Search for the cell housing the specified text and yield its [X, Y] center coordinate. 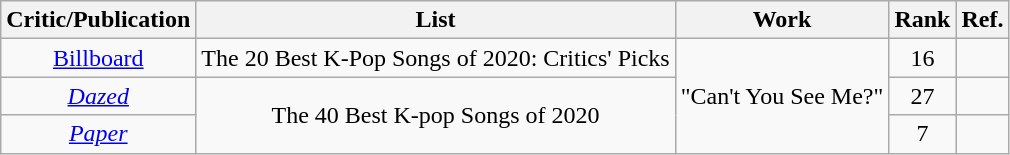
"Can't You See Me?" [782, 96]
Paper [98, 134]
List [436, 20]
16 [922, 58]
Ref. [982, 20]
The 40 Best K-pop Songs of 2020 [436, 115]
Critic/Publication [98, 20]
27 [922, 96]
Rank [922, 20]
Dazed [98, 96]
The 20 Best K-Pop Songs of 2020: Critics' Picks [436, 58]
Billboard [98, 58]
Work [782, 20]
7 [922, 134]
